Scan for the cell matching the given text and deliver its (x, y) coordinate at center. 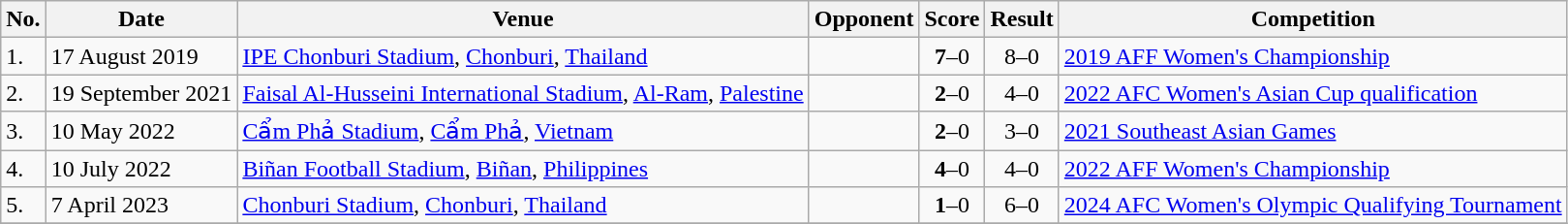
5. (23, 206)
8–0 (1022, 56)
4. (23, 168)
2019 AFF Women's Championship (1313, 56)
3–0 (1022, 131)
Venue (523, 19)
1–0 (952, 206)
17 August 2019 (141, 56)
IPE Chonburi Stadium, Chonburi, Thailand (523, 56)
Chonburi Stadium, Chonburi, Thailand (523, 206)
Faisal Al-Husseini International Stadium, Al-Ram, Palestine (523, 93)
Date (141, 19)
Competition (1313, 19)
3. (23, 131)
2022 AFF Women's Championship (1313, 168)
2. (23, 93)
19 September 2021 (141, 93)
Score (952, 19)
No. (23, 19)
2021 Southeast Asian Games (1313, 131)
Biñan Football Stadium, Biñan, Philippines (523, 168)
Opponent (864, 19)
Result (1022, 19)
7–0 (952, 56)
2024 AFC Women's Olympic Qualifying Tournament (1313, 206)
7 April 2023 (141, 206)
10 July 2022 (141, 168)
6–0 (1022, 206)
10 May 2022 (141, 131)
Cẩm Phả Stadium, Cẩm Phả, Vietnam (523, 131)
1. (23, 56)
2022 AFC Women's Asian Cup qualification (1313, 93)
